Output the (X, Y) coordinate of the center of the cell containing the given text.  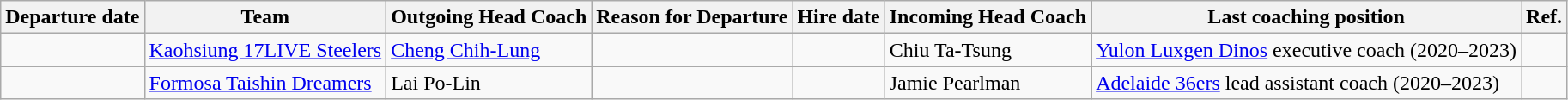
Adelaide 36ers lead assistant coach (2020–2023) (1307, 83)
Reason for Departure (692, 17)
Hire date (838, 17)
Ref. (1544, 17)
Jamie Pearlman (988, 83)
Kaohsiung 17LIVE Steelers (265, 50)
Chiu Ta-Tsung (988, 50)
Yulon Luxgen Dinos executive coach (2020–2023) (1307, 50)
Outgoing Head Coach (489, 17)
Incoming Head Coach (988, 17)
Formosa Taishin Dreamers (265, 83)
Last coaching position (1307, 17)
Team (265, 17)
Cheng Chih-Lung (489, 50)
Departure date (72, 17)
Lai Po-Lin (489, 83)
